Return the (x, y) coordinate for the center point of the cell that contains the specified text.  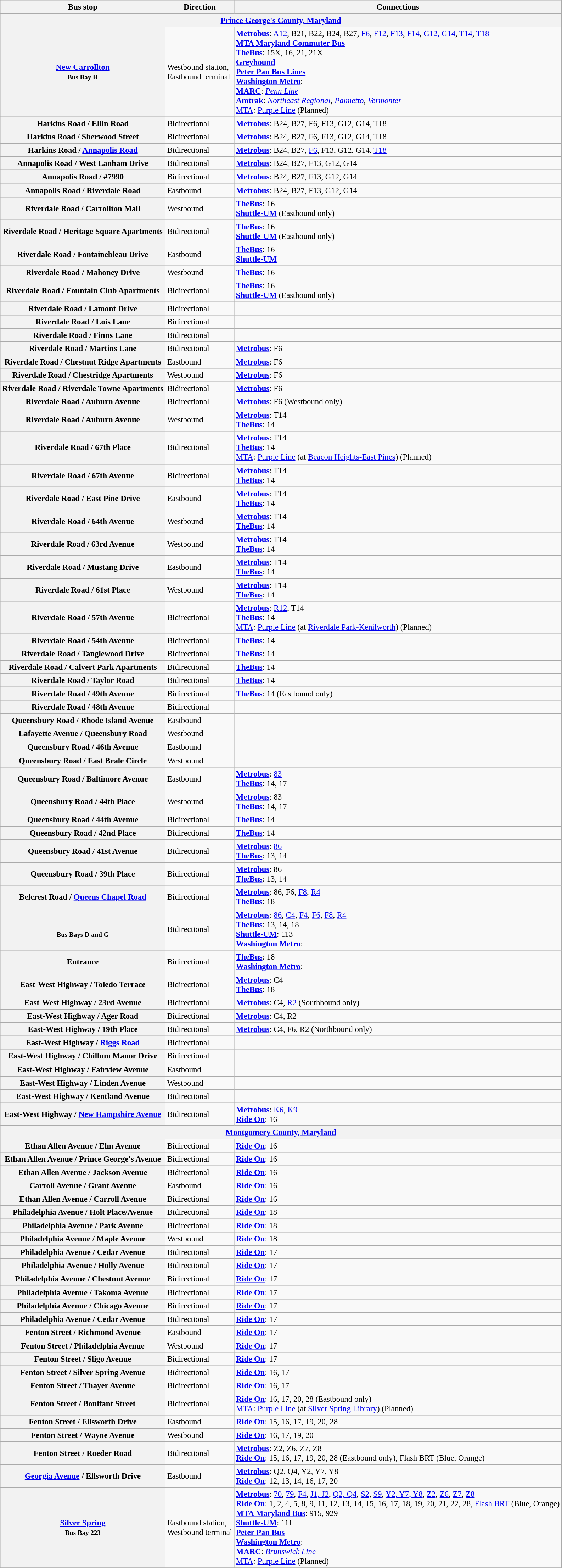
Riverdale Road / 64th Avenue (83, 521)
East-West Highway / Ager Road (83, 1016)
Ethan Allen Avenue / Prince George's Avenue (83, 1159)
Philadelphia Avenue / Chestnut Avenue (83, 1279)
Metrobus: Q2, Q4, Y2, Y7, Y8 Ride On: 12, 13, 14, 16, 17, 20 (398, 1477)
Fenton Street / Silver Spring Avenue (83, 1372)
East-West Highway / Fairview Avenue (83, 1069)
Riverdale Road / 54th Avenue (83, 640)
Riverdale Road / East Pine Drive (83, 499)
Riverdale Road / Calvert Park Apartments (83, 667)
Riverdale Road / Finns Lane (83, 335)
Ride On: 16, 17, 19, 20 (398, 1435)
TheBus: 16 Shuttle-UM (398, 254)
Queensbury Road / Rhode Island Avenue (83, 721)
Riverdale Road / Fountain Club Apartments (83, 291)
Metrobus: R12, T14 TheBus: 14 MTA: Purple Line (at Riverdale Park-Kenilworth) (Planned) (398, 618)
Riverdale Road / 48th Avenue (83, 707)
Riverdale Road / Taylor Road (83, 680)
Riverdale Road / Lois Lane (83, 322)
Riverdale Road / Riverdale Towne Apartments (83, 389)
Riverdale Road / Chestridge Apartments (83, 375)
Fenton Street / Philadelphia Avenue (83, 1346)
East-West Highway / New Hampshire Avenue (83, 1114)
Carroll Avenue / Grant Avenue (83, 1186)
Metrobus: C4, F6, R2 (Northbound only) (398, 1029)
Silver SpringBus Bay 223 (83, 1528)
Fenton Street / Thayer Avenue (83, 1386)
Riverdale Road / 67th Avenue (83, 475)
Montgomery County, Maryland (281, 1133)
Metrobus: T14 TheBus: 14 MTA: Purple Line (at Beacon Heights-East Pines) (Planned) (398, 448)
Queensbury Road / 39th Place (83, 874)
Riverdale Road / Mustang Drive (83, 567)
Riverdale Road / 57th Avenue (83, 618)
Philadelphia Avenue / Chicago Avenue (83, 1306)
TheBus: 18 Washington Metro: (398, 962)
East-West Highway / Chillum Manor Drive (83, 1056)
Georgia Avenue / Ellsworth Drive (83, 1477)
Fenton Street / Wayne Avenue (83, 1435)
Philadelphia Avenue / Holly Avenue (83, 1266)
Direction (199, 7)
Ethan Allen Avenue / Carroll Avenue (83, 1199)
Metrobus: C4, R2 (Southbound only) (398, 1003)
Riverdale Road / Heritage Square Apartments (83, 231)
Bus Bays D and G (83, 929)
Riverdale Road / Martins Lane (83, 349)
Riverdale Road / Fontainebleau Drive (83, 254)
Ethan Allen Avenue / Jackson Avenue (83, 1172)
Riverdale Road / Mahoney Drive (83, 272)
Annapolis Road / West Lanham Drive (83, 163)
Fenton Street / Richmond Avenue (83, 1332)
Ethan Allen Avenue / Elm Avenue (83, 1146)
Metrobus: C4 TheBus: 18 (398, 985)
Philadelphia Avenue / Holt Place/Avenue (83, 1212)
Ride On: 15, 16, 17, 19, 20, 28 (398, 1422)
Queensbury Road / 46th Avenue (83, 747)
TheBus: 16 (398, 272)
Harkins Road / Ellin Road (83, 124)
Metrobus: F6 (Westbound only) (398, 402)
East-West Highway / 19th Place (83, 1029)
Riverdale Road / 63rd Avenue (83, 544)
Fenton Street / Ellsworth Drive (83, 1422)
Ride On: 16, 17, 20, 28 (Eastbound only) MTA: Purple Line (at Silver Spring Library) (Planned) (398, 1403)
Philadelphia Avenue / Takoma Avenue (83, 1292)
Metrobus: 86, C4, F4, F6, F8, R4 TheBus: 13, 14, 18 Shuttle-UM: 113 Washington Metro: (398, 929)
East-West Highway / Linden Avenue (83, 1083)
Riverdale Road / Carrollton Mall (83, 208)
Queensbury Road / 44th Place (83, 801)
Metrobus: 86, F6, F8, R4 TheBus: 18 (398, 897)
Harkins Road / Sherwood Street (83, 137)
Philadelphia Avenue / Maple Avenue (83, 1239)
Queensbury Road / 41st Avenue (83, 851)
Connections (398, 7)
Queensbury Road / 44th Avenue (83, 819)
East-West Highway / Riggs Road (83, 1043)
Riverdale Road / Chestnut Ridge Apartments (83, 362)
Riverdale Road / 67th Place (83, 448)
Westbound station,Eastbound terminal (199, 72)
Bus stop (83, 7)
East-West Highway / 23rd Avenue (83, 1003)
Metrobus: K6, K9 Ride On: 16 (398, 1114)
Lafayette Avenue / Queensbury Road (83, 734)
TheBus: 14 (Eastbound only) (398, 694)
Queensbury Road / East Beale Circle (83, 761)
Queensbury Road / 42nd Place (83, 833)
Riverdale Road / 49th Avenue (83, 694)
Entrance (83, 962)
Riverdale Road / 61st Place (83, 590)
East-West Highway / Kentland Avenue (83, 1096)
New CarrolltonBus Bay H (83, 72)
Annapolis Road / #7990 (83, 177)
Queensbury Road / Baltimore Avenue (83, 779)
Fenton Street / Roeder Road (83, 1453)
Metrobus: C4, R2 (398, 1016)
Annapolis Road / Riverdale Road (83, 190)
East-West Highway / Toledo Terrace (83, 985)
Fenton Street / Sligo Avenue (83, 1359)
Prince George's County, Maryland (281, 21)
Metrobus: Z2, Z6, Z7, Z8Ride On: 15, 16, 17, 19, 20, 28 (Eastbound only), Flash BRT (Blue, Orange) (398, 1453)
Philadelphia Avenue / Park Avenue (83, 1226)
Riverdale Road / Lamont Drive (83, 308)
Harkins Road / Annapolis Road (83, 150)
Eastbound station,Westbound terminal (199, 1528)
Fenton Street / Bonifant Street (83, 1403)
Riverdale Road / Tanglewood Drive (83, 654)
Belcrest Road / Queens Chapel Road (83, 897)
